Provide the [X, Y] coordinate of the cell's center where the given text is located.  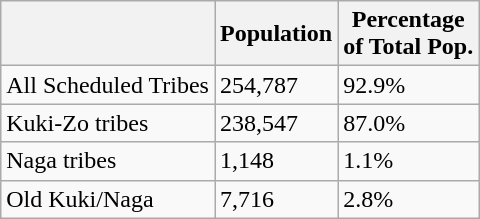
Naga tribes [108, 161]
All Scheduled Tribes [108, 85]
2.8% [408, 199]
Percentageof Total Pop. [408, 34]
Kuki-Zo tribes [108, 123]
Old Kuki/Naga [108, 199]
87.0% [408, 123]
1,148 [276, 161]
254,787 [276, 85]
92.9% [408, 85]
7,716 [276, 199]
Population [276, 34]
1.1% [408, 161]
238,547 [276, 123]
